Capture the cell that displays the provided text and extract its (X, Y) central coordinate. 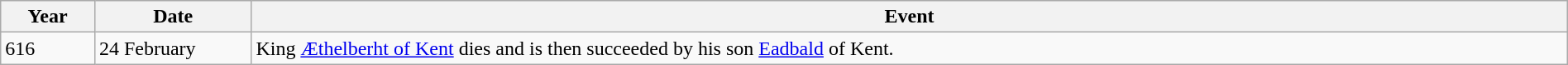
616 (48, 48)
24 February (172, 48)
Date (172, 17)
Event (910, 17)
Year (48, 17)
King Æthelberht of Kent dies and is then succeeded by his son Eadbald of Kent. (910, 48)
